Pinpoint the cell where the given text exists, returning its [X, Y] midpoint coordinate. 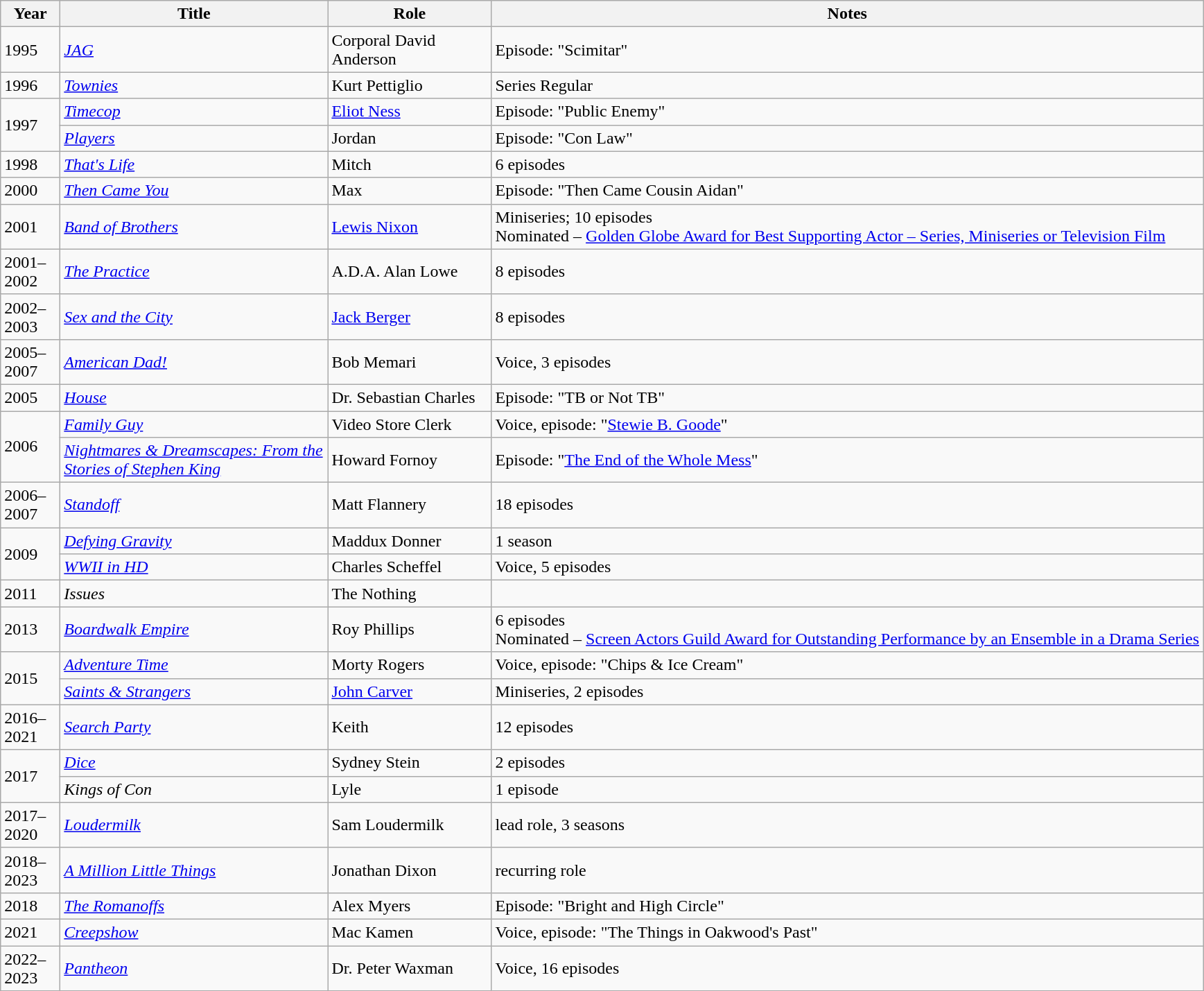
1996 [30, 85]
2016–2021 [30, 727]
Keith [410, 727]
That's Life [194, 164]
Episode: "Public Enemy" [847, 112]
Dr. Peter Waxman [410, 968]
Miniseries; 10 episodesNominated – Golden Globe Award for Best Supporting Actor – Series, Miniseries or Television Film [847, 226]
Charles Scheffel [410, 567]
Episode: "Scimitar" [847, 50]
2017–2020 [30, 825]
6 episodesNominated – Screen Actors Guild Award for Outstanding Performance by an Ensemble in a Drama Series [847, 630]
Sex and the City [194, 316]
Episode: "Bright and High Circle" [847, 906]
2000 [30, 191]
Morty Rogers [410, 665]
Saints & Strangers [194, 691]
18 episodes [847, 505]
2017 [30, 776]
lead role, 3 seasons [847, 825]
12 episodes [847, 727]
Voice, episode: "Stewie B. Goode" [847, 424]
Alex Myers [410, 906]
2005 [30, 397]
Max [410, 191]
Jack Berger [410, 316]
WWII in HD [194, 567]
1998 [30, 164]
Band of Brothers [194, 226]
2018–2023 [30, 870]
2009 [30, 554]
The Practice [194, 272]
Jordan [410, 138]
2001 [30, 226]
Players [194, 138]
Sam Loudermilk [410, 825]
6 episodes [847, 164]
Eliot Ness [410, 112]
Episode: "TB or Not TB" [847, 397]
American Dad! [194, 362]
Howard Fornoy [410, 460]
2006–2007 [30, 505]
Defying Gravity [194, 541]
2022–2023 [30, 968]
Sydney Stein [410, 763]
Role [410, 14]
John Carver [410, 691]
Townies [194, 85]
Voice, 16 episodes [847, 968]
Kurt Pettiglio [410, 85]
Boardwalk Empire [194, 630]
Maddux Donner [410, 541]
Voice, episode: "Chips & Ice Cream" [847, 665]
Loudermilk [194, 825]
1997 [30, 125]
Voice, 3 episodes [847, 362]
Notes [847, 14]
2021 [30, 932]
Kings of Con [194, 789]
Mac Kamen [410, 932]
Matt Flannery [410, 505]
House [194, 397]
Then Came You [194, 191]
2013 [30, 630]
Corporal David Anderson [410, 50]
Adventure Time [194, 665]
JAG [194, 50]
Search Party [194, 727]
Bob Memari [410, 362]
Pantheon [194, 968]
Title [194, 14]
Year [30, 14]
1 episode [847, 789]
2001–2002 [30, 272]
Video Store Clerk [410, 424]
Roy Phillips [410, 630]
A Million Little Things [194, 870]
recurring role [847, 870]
2011 [30, 594]
Dr. Sebastian Charles [410, 397]
2 episodes [847, 763]
Series Regular [847, 85]
Jonathan Dixon [410, 870]
2015 [30, 678]
1 season [847, 541]
Timecop [194, 112]
Episode: "Con Law" [847, 138]
2006 [30, 447]
Dice [194, 763]
Voice, episode: "The Things in Oakwood's Past" [847, 932]
The Nothing [410, 594]
A.D.A. Alan Lowe [410, 272]
Lewis Nixon [410, 226]
2018 [30, 906]
Mitch [410, 164]
Nightmares & Dreamscapes: From the Stories of Stephen King [194, 460]
Voice, 5 episodes [847, 567]
Standoff [194, 505]
Family Guy [194, 424]
1995 [30, 50]
The Romanoffs [194, 906]
2002–2003 [30, 316]
Episode: "Then Came Cousin Aidan" [847, 191]
Episode: "The End of the Whole Mess" [847, 460]
Issues [194, 594]
Creepshow [194, 932]
Lyle [410, 789]
2005–2007 [30, 362]
Miniseries, 2 episodes [847, 691]
